Locate the cell with the specified text and output its [X, Y] center coordinate. 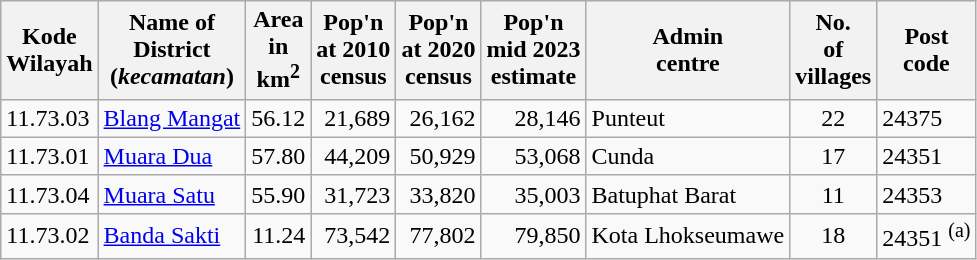
55.90 [278, 194]
11 [834, 194]
24375 [926, 118]
79,850 [534, 236]
Muara Dua [172, 156]
24351 (a) [926, 236]
Pop'n mid 2023 estimate [534, 50]
22 [834, 118]
No. of villages [834, 50]
77,802 [438, 236]
50,929 [438, 156]
11.24 [278, 236]
Area inkm2 [278, 50]
Kode Wilayah [50, 50]
28,146 [534, 118]
35,003 [534, 194]
44,209 [354, 156]
Banda Sakti [172, 236]
33,820 [438, 194]
53,068 [534, 156]
Postcode [926, 50]
24353 [926, 194]
18 [834, 236]
56.12 [278, 118]
11.73.01 [50, 156]
26,162 [438, 118]
Blang Mangat [172, 118]
21,689 [354, 118]
57.80 [278, 156]
Punteut [688, 118]
17 [834, 156]
24351 [926, 156]
Batuphat Barat [688, 194]
Kota Lhokseumawe [688, 236]
31,723 [354, 194]
Pop'n at 2010 census [354, 50]
11.73.03 [50, 118]
Admin centre [688, 50]
73,542 [354, 236]
Cunda [688, 156]
11.73.02 [50, 236]
11.73.04 [50, 194]
Pop'n at 2020 census [438, 50]
Name of District(kecamatan) [172, 50]
Muara Satu [172, 194]
